From the cell containing the given text, extract its center point as [x, y] coordinate. 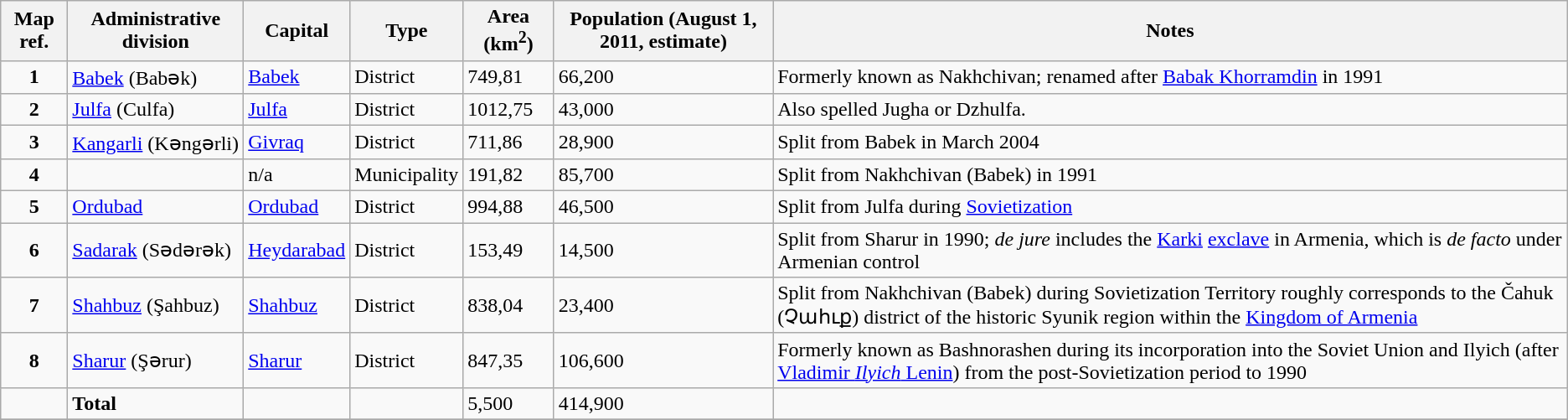
Population (August 1, 2011, estimate) [663, 31]
994,88 [508, 207]
Babek [297, 77]
Heydarabad [297, 250]
Kangarli (Kəngərli) [156, 143]
5,500 [508, 403]
Sharur (Şərur) [156, 360]
Also spelled Jugha or Dzhulfa. [1171, 110]
23,400 [663, 305]
Capital [297, 31]
Type [407, 31]
43,000 [663, 110]
Sharur [297, 360]
3 [34, 143]
Split from Nakhchivan (Babek) in 1991 [1171, 174]
28,900 [663, 143]
191,82 [508, 174]
Map ref. [34, 31]
8 [34, 360]
Formerly known as Nakhchivan; renamed after Babak Khorramdin in 1991 [1171, 77]
Split from Sharur in 1990; de jure includes the Karki exclave in Armenia, which is de facto under Armenian control [1171, 250]
14,500 [663, 250]
Split from Julfa during Sovietization [1171, 207]
1 [34, 77]
838,04 [508, 305]
85,700 [663, 174]
711,86 [508, 143]
6 [34, 250]
Shahbuz (Şahbuz) [156, 305]
Area (km2) [508, 31]
Total [156, 403]
Givraq [297, 143]
Split from Babek in March 2004 [1171, 143]
5 [34, 207]
Administrative division [156, 31]
Babek (Babək) [156, 77]
4 [34, 174]
Julfa (Culfa) [156, 110]
749,81 [508, 77]
2 [34, 110]
46,500 [663, 207]
Notes [1171, 31]
Shahbuz [297, 305]
414,900 [663, 403]
Municipality [407, 174]
Sadarak (Sədərək) [156, 250]
847,35 [508, 360]
153,49 [508, 250]
1012,75 [508, 110]
106,600 [663, 360]
n/a [297, 174]
7 [34, 305]
Julfa [297, 110]
66,200 [663, 77]
